Locate the cell with the specified text and output its (x, y) center coordinate. 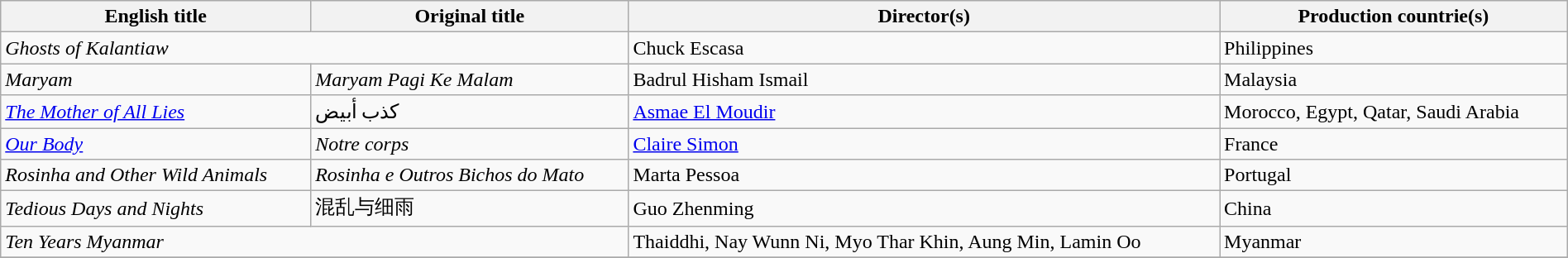
Myanmar (1394, 241)
Our Body (155, 143)
English title (155, 17)
Ghosts of Kalantiaw (314, 48)
Malaysia (1394, 79)
Philippines (1394, 48)
France (1394, 143)
China (1394, 208)
Thaiddhi, Nay Wunn Ni, Myo Thar Khin, Aung Min, Lamin Oo (925, 241)
Morocco, Egypt, Qatar, Saudi Arabia (1394, 112)
Maryam (155, 79)
كذب أبيض (470, 112)
The Mother of All Lies (155, 112)
Chuck Escasa (925, 48)
Portugal (1394, 175)
Tedious Days and Nights (155, 208)
Guo Zhenming (925, 208)
Marta Pessoa (925, 175)
Rosinha and Other Wild Animals (155, 175)
Badrul Hisham Ismail (925, 79)
Asmae El Moudir (925, 112)
Rosinha e Outros Bichos do Mato (470, 175)
Ten Years Myanmar (314, 241)
Director(s) (925, 17)
Original title (470, 17)
Claire Simon (925, 143)
Notre corps (470, 143)
Maryam Pagi Ke Malam (470, 79)
混乱与细雨 (470, 208)
Production countrie(s) (1394, 17)
